Provide the (x, y) coordinate of the cell's center where the given text is located.  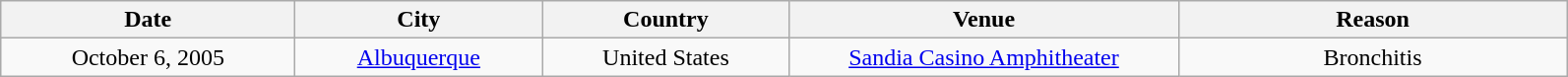
Bronchitis (1372, 57)
Reason (1372, 20)
Venue (984, 20)
Sandia Casino Amphitheater (984, 57)
October 6, 2005 (148, 57)
City (419, 20)
Albuquerque (419, 57)
United States (665, 57)
Country (665, 20)
Date (148, 20)
